Output the (X, Y) coordinate of the center of the cell containing the given text.  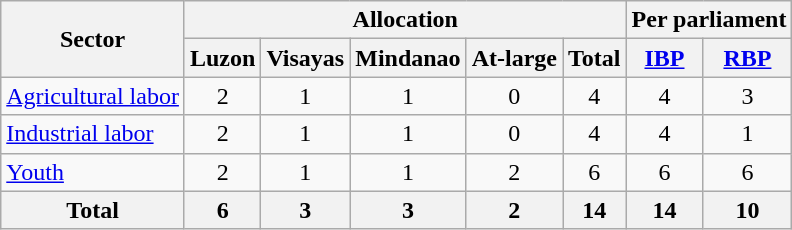
RBP (748, 58)
Sector (93, 39)
IBP (664, 58)
Mindanao (408, 58)
Allocation (405, 20)
At-large (514, 58)
Visayas (306, 58)
Agricultural labor (93, 96)
Youth (93, 172)
10 (748, 210)
Per parliament (709, 20)
Luzon (222, 58)
Industrial labor (93, 134)
